Identify which cell holds the provided text, then report its (X, Y) central coordinate. 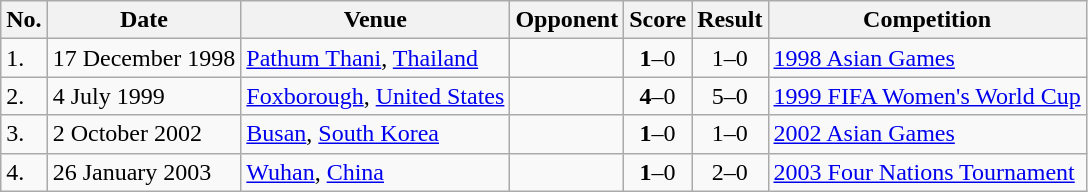
3. (24, 134)
1. (24, 58)
1998 Asian Games (927, 58)
2. (24, 96)
1999 FIFA Women's World Cup (927, 96)
No. (24, 20)
2002 Asian Games (927, 134)
Date (144, 20)
Wuhan, China (376, 172)
Venue (376, 20)
17 December 1998 (144, 58)
Busan, South Korea (376, 134)
2 October 2002 (144, 134)
4. (24, 172)
2003 Four Nations Tournament (927, 172)
Result (730, 20)
2–0 (730, 172)
4 July 1999 (144, 96)
Opponent (567, 20)
Competition (927, 20)
Foxborough, United States (376, 96)
5–0 (730, 96)
Score (658, 20)
4–0 (658, 96)
Pathum Thani, Thailand (376, 58)
26 January 2003 (144, 172)
